Identify which cell holds the provided text, then report its [X, Y] central coordinate. 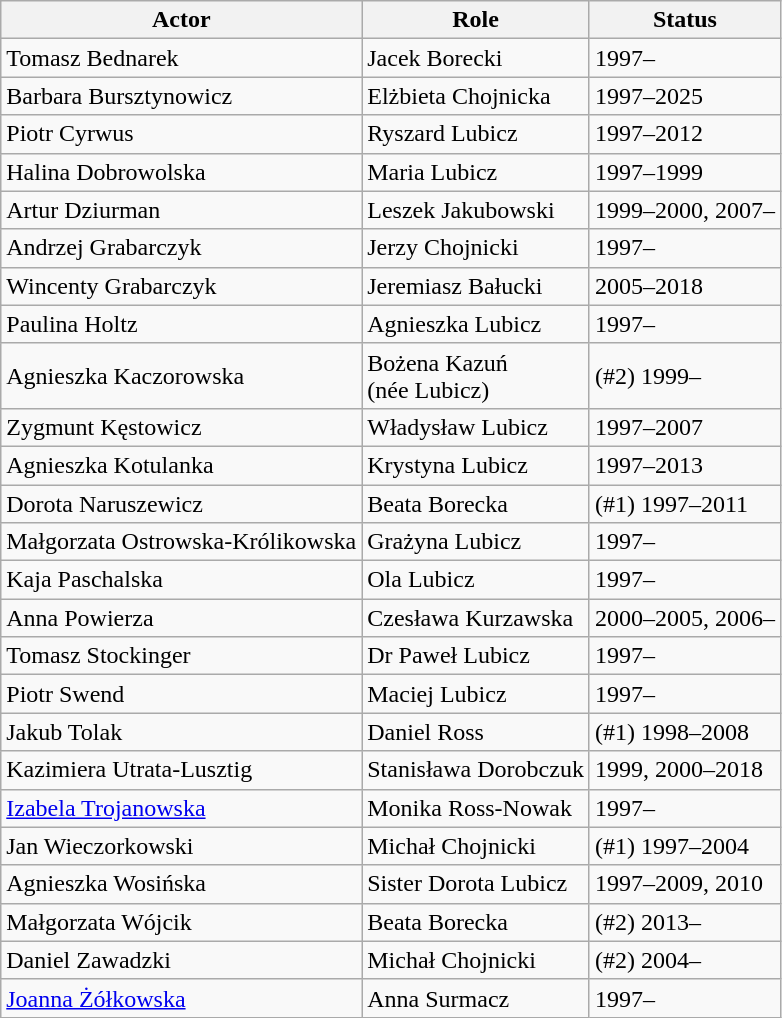
1997–1999 [684, 172]
Andrzej Grabarczyk [182, 248]
Maria Lubicz [476, 172]
Jakub Tolak [182, 732]
Kazimiera Utrata-Lusztig [182, 770]
2000–2005, 2006– [684, 618]
Agnieszka Wosińska [182, 884]
Anna Surmacz [476, 998]
Dorota Naruszewicz [182, 503]
Agnieszka Lubicz [476, 324]
2005–2018 [684, 286]
Agnieszka Kotulanka [182, 465]
1997–2007 [684, 427]
Daniel Zawadzki [182, 960]
1999, 2000–2018 [684, 770]
1997–2009, 2010 [684, 884]
Agnieszka Kaczorowska [182, 376]
Anna Powierza [182, 618]
Kaja Paschalska [182, 580]
Daniel Ross [476, 732]
Władysław Lubicz [476, 427]
1997–2012 [684, 134]
Krystyna Lubicz [476, 465]
Status [684, 20]
Jerzy Chojnicki [476, 248]
1999–2000, 2007– [684, 210]
Barbara Bursztynowicz [182, 96]
Dr Paweł Lubicz [476, 656]
Zygmunt Kęstowicz [182, 427]
Jacek Borecki [476, 58]
1997–2025 [684, 96]
Joanna Żółkowska [182, 998]
Sister Dorota Lubicz [476, 884]
Ola Lubicz [476, 580]
Czesława Kurzawska [476, 618]
Tomasz Bednarek [182, 58]
Leszek Jakubowski [476, 210]
Maciej Lubicz [476, 694]
Jan Wieczorkowski [182, 846]
Monika Ross-Nowak [476, 808]
Artur Dziurman [182, 210]
Małgorzata Ostrowska-Królikowska [182, 542]
Wincenty Grabarczyk [182, 286]
Izabela Trojanowska [182, 808]
(#1) 1998–2008 [684, 732]
Ryszard Lubicz [476, 134]
Halina Dobrowolska [182, 172]
Małgorzata Wójcik [182, 922]
(#2) 2004– [684, 960]
(#2) 1999– [684, 376]
Piotr Swend [182, 694]
Elżbieta Chojnicka [476, 96]
(#1) 1997–2004 [684, 846]
Paulina Holtz [182, 324]
(#1) 1997–2011 [684, 503]
Tomasz Stockinger [182, 656]
Role [476, 20]
1997–2013 [684, 465]
Stanisława Dorobczuk [476, 770]
(#2) 2013– [684, 922]
Piotr Cyrwus [182, 134]
Jeremiasz Bałucki [476, 286]
Bożena Kazuń (née Lubicz) [476, 376]
Actor [182, 20]
Grażyna Lubicz [476, 542]
